Capture the cell that displays the provided text and extract its [X, Y] central coordinate. 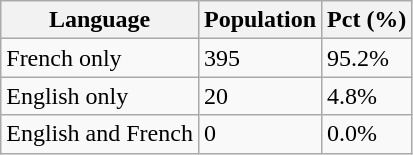
395 [260, 58]
20 [260, 96]
French only [100, 58]
Population [260, 20]
Language [100, 20]
Pct (%) [367, 20]
95.2% [367, 58]
English and French [100, 134]
0.0% [367, 134]
0 [260, 134]
English only [100, 96]
4.8% [367, 96]
